Pinpoint the cell where the given text exists, returning its [X, Y] midpoint coordinate. 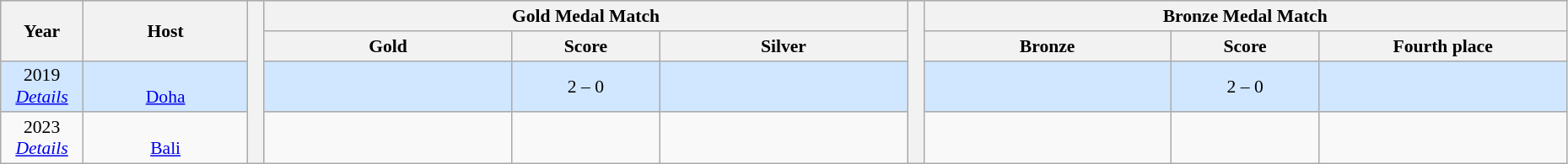
Fourth place [1442, 46]
2019 Details [42, 86]
Gold [388, 46]
2023 Details [42, 138]
Silver [783, 46]
Doha [165, 86]
Bali [165, 138]
Host [165, 30]
Bronze [1048, 46]
Gold Medal Match [585, 16]
Year [42, 30]
Bronze Medal Match [1245, 16]
